Identify which cell holds the provided text, then report its [X, Y] central coordinate. 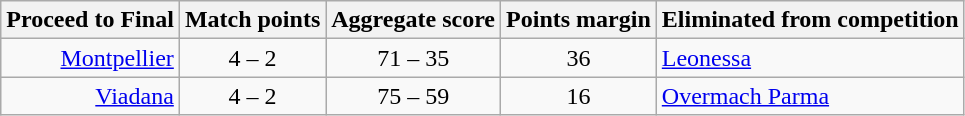
Match points [252, 20]
Overmach Parma [810, 96]
71 – 35 [414, 58]
Points margin [579, 20]
16 [579, 96]
Eliminated from competition [810, 20]
Aggregate score [414, 20]
Leonessa [810, 58]
Montpellier [90, 58]
Viadana [90, 96]
75 – 59 [414, 96]
36 [579, 58]
Proceed to Final [90, 20]
